Output the (X, Y) coordinate of the center of the cell containing the given text.  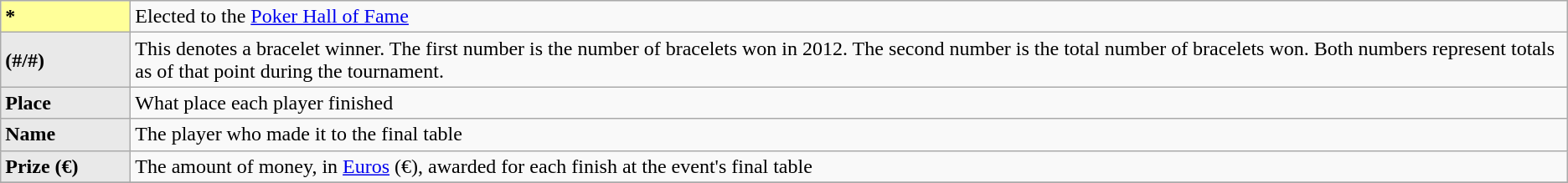
The player who made it to the final table (849, 135)
Place (65, 103)
Prize (€) (65, 166)
Name (65, 135)
The amount of money, in Euros (€), awarded for each finish at the event's final table (849, 166)
What place each player finished (849, 103)
* (65, 17)
(#/#) (65, 60)
Elected to the Poker Hall of Fame (849, 17)
